From the cell containing the given text, extract its center point as [x, y] coordinate. 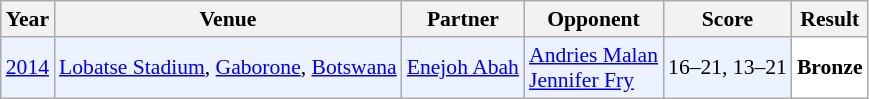
Lobatse Stadium, Gaborone, Botswana [228, 68]
Enejoh Abah [463, 68]
2014 [28, 68]
Score [728, 19]
Partner [463, 19]
Venue [228, 19]
Bronze [830, 68]
Year [28, 19]
Result [830, 19]
Andries Malan Jennifer Fry [594, 68]
16–21, 13–21 [728, 68]
Opponent [594, 19]
